Find where the given text appears and provide that cell's center as [x, y] coordinate. 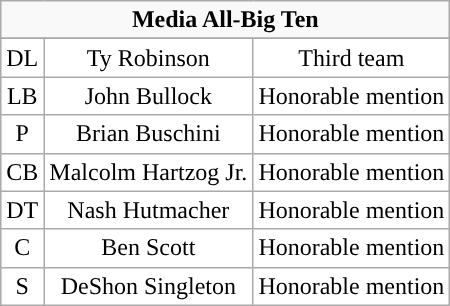
Malcolm Hartzog Jr. [148, 172]
DT [22, 210]
Ben Scott [148, 248]
Third team [352, 58]
Brian Buschini [148, 134]
LB [22, 96]
Nash Hutmacher [148, 210]
Media All-Big Ten [226, 20]
Ty Robinson [148, 58]
DL [22, 58]
John Bullock [148, 96]
S [22, 286]
C [22, 248]
CB [22, 172]
DeShon Singleton [148, 286]
P [22, 134]
